Return the (X, Y) coordinate for the center point of the cell that contains the specified text.  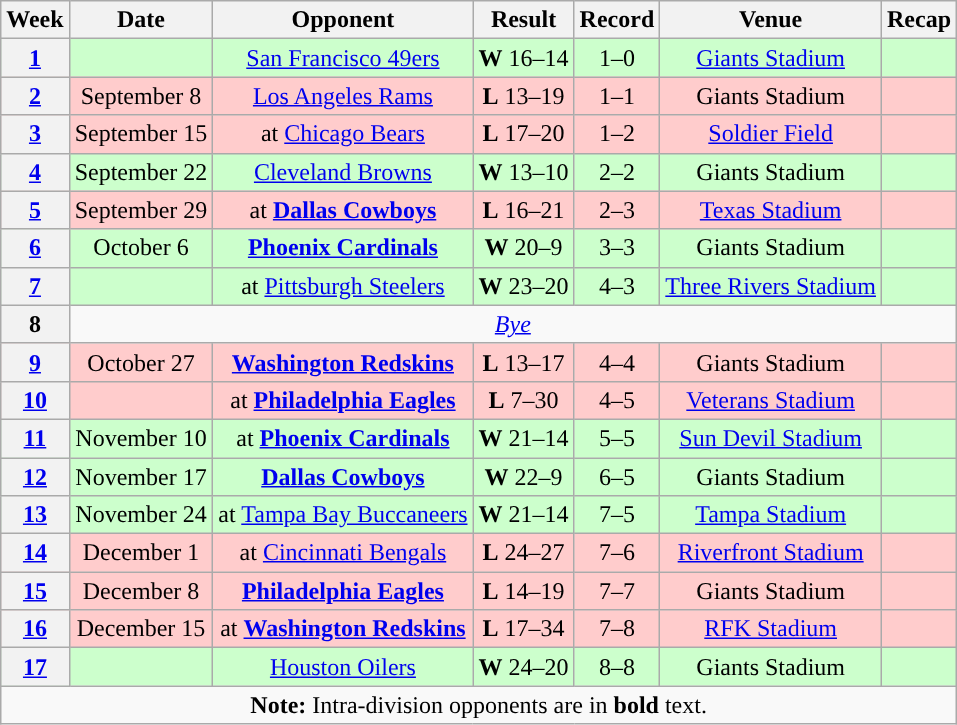
Washington Redskins (343, 362)
at Phoenix Cardinals (343, 438)
Houston Oilers (343, 667)
Opponent (343, 20)
November 17 (141, 477)
at Washington Redskins (343, 629)
1–1 (617, 96)
at Cincinnati Bengals (343, 553)
7–6 (617, 553)
L 17–34 (524, 629)
Philadelphia Eagles (343, 591)
2–2 (617, 172)
October 27 (141, 362)
L 14–19 (524, 591)
Tampa Stadium (771, 515)
RFK Stadium (771, 629)
November 24 (141, 515)
San Francisco 49ers (343, 58)
Note: Intra-division opponents are in bold text. (479, 705)
W 13–10 (524, 172)
at Dallas Cowboys (343, 210)
9 (35, 362)
Venue (771, 20)
11 (35, 438)
Riverfront Stadium (771, 553)
7–5 (617, 515)
Sun Devil Stadium (771, 438)
6 (35, 248)
7–7 (617, 591)
W 24–20 (524, 667)
September 8 (141, 96)
15 (35, 591)
October 6 (141, 248)
7 (35, 286)
L 17–20 (524, 134)
Record (617, 20)
L 7–30 (524, 400)
2–3 (617, 210)
W 23–20 (524, 286)
L 24–27 (524, 553)
8–8 (617, 667)
17 (35, 667)
December 15 (141, 629)
Bye (512, 324)
2 (35, 96)
Recap (918, 20)
1–0 (617, 58)
14 (35, 553)
4–5 (617, 400)
Date (141, 20)
1–2 (617, 134)
December 8 (141, 591)
4–4 (617, 362)
6–5 (617, 477)
16 (35, 629)
W 16–14 (524, 58)
W 20–9 (524, 248)
Three Rivers Stadium (771, 286)
at Pittsburgh Steelers (343, 286)
Dallas Cowboys (343, 477)
Cleveland Browns (343, 172)
5 (35, 210)
November 10 (141, 438)
L 13–17 (524, 362)
Los Angeles Rams (343, 96)
L 13–19 (524, 96)
3 (35, 134)
4 (35, 172)
Result (524, 20)
December 1 (141, 553)
W 22–9 (524, 477)
10 (35, 400)
Phoenix Cardinals (343, 248)
Week (35, 20)
September 22 (141, 172)
4–3 (617, 286)
5–5 (617, 438)
September 15 (141, 134)
3–3 (617, 248)
at Philadelphia Eagles (343, 400)
13 (35, 515)
8 (35, 324)
Texas Stadium (771, 210)
7–8 (617, 629)
Soldier Field (771, 134)
September 29 (141, 210)
at Chicago Bears (343, 134)
L 16–21 (524, 210)
at Tampa Bay Buccaneers (343, 515)
Veterans Stadium (771, 400)
1 (35, 58)
12 (35, 477)
